From the cell containing the given text, extract its center point as (X, Y) coordinate. 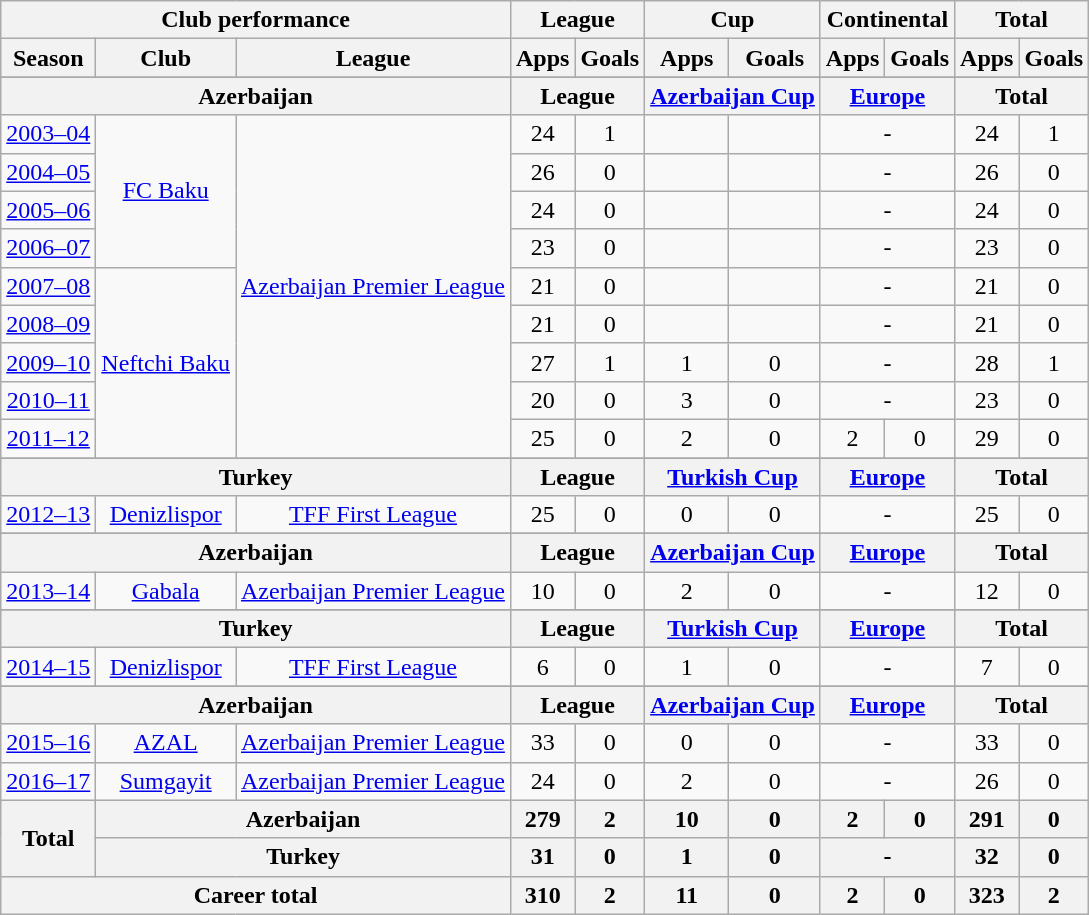
2016–17 (48, 781)
2003–04 (48, 134)
2008–09 (48, 324)
31 (542, 857)
12 (987, 591)
Club performance (256, 20)
Career total (256, 895)
291 (987, 819)
6 (542, 667)
2013–14 (48, 591)
2009–10 (48, 362)
2006–07 (48, 248)
FC Baku (166, 191)
11 (687, 895)
323 (987, 895)
3 (687, 400)
29 (987, 438)
7 (987, 667)
Neftchi Baku (166, 362)
Cup (733, 20)
27 (542, 362)
2014–15 (48, 667)
2005–06 (48, 210)
Season (48, 58)
310 (542, 895)
Gabala (166, 591)
2015–16 (48, 743)
Club (166, 58)
AZAL (166, 743)
2012–13 (48, 515)
2011–12 (48, 438)
32 (987, 857)
279 (542, 819)
28 (987, 362)
2010–11 (48, 400)
Continental (887, 20)
2007–08 (48, 286)
Sumgayit (166, 781)
20 (542, 400)
2004–05 (48, 172)
